Identify which cell holds the provided text, then report its (X, Y) central coordinate. 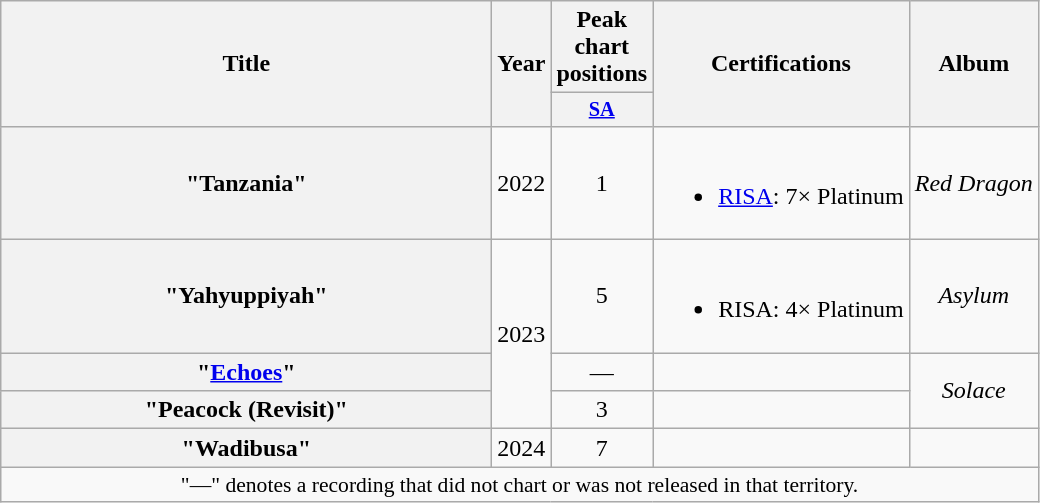
"—" denotes a recording that did not chart or was not released in that territory. (520, 485)
Certifications (782, 64)
RISA: 7× Platinum (782, 182)
Solace (974, 391)
2022 (522, 182)
1 (602, 182)
Title (246, 64)
"Echoes" (246, 372)
"Wadibusa" (246, 448)
3 (602, 410)
Asylum (974, 296)
Red Dragon (974, 182)
— (602, 372)
"Tanzania" (246, 182)
Peak chart positions (602, 47)
7 (602, 448)
"Peacock (Revisit)" (246, 410)
SA (602, 110)
Album (974, 64)
"Yahyuppiyah" (246, 296)
Year (522, 64)
RISA: 4× Platinum (782, 296)
5 (602, 296)
2024 (522, 448)
2023 (522, 334)
